Output the [x, y] coordinate of the center of the cell containing the given text.  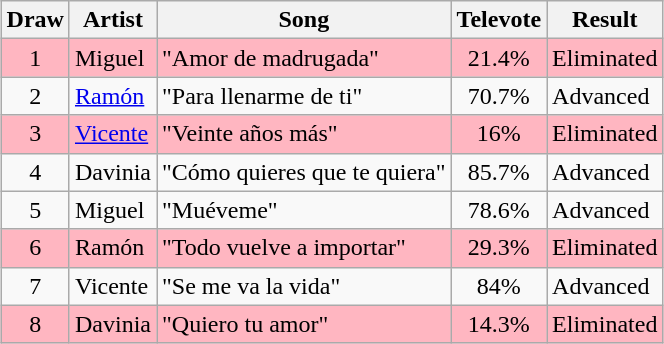
"Para llenarme de ti" [304, 96]
"Veinte años más" [304, 134]
16% [498, 134]
8 [35, 324]
Draw [35, 20]
"Cómo quieres que te quiera" [304, 172]
2 [35, 96]
3 [35, 134]
21.4% [498, 58]
78.6% [498, 210]
"Quiero tu amor" [304, 324]
5 [35, 210]
29.3% [498, 248]
Artist [112, 20]
6 [35, 248]
1 [35, 58]
Televote [498, 20]
4 [35, 172]
Song [304, 20]
"Se me va la vida" [304, 286]
"Todo vuelve a importar" [304, 248]
7 [35, 286]
"Amor de madrugada" [304, 58]
Result [605, 20]
70.7% [498, 96]
84% [498, 286]
14.3% [498, 324]
85.7% [498, 172]
"Muéveme" [304, 210]
